Pinpoint the cell where the given text exists, returning its [X, Y] midpoint coordinate. 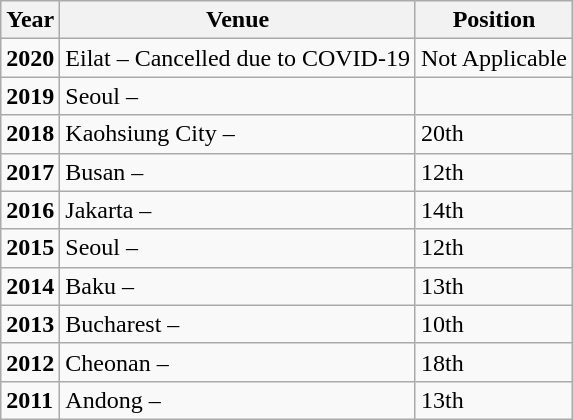
Year [30, 20]
Position [494, 20]
2014 [30, 286]
2019 [30, 96]
18th [494, 362]
Eilat – Cancelled due to COVID-19 [238, 58]
Not Applicable [494, 58]
Cheonan – [238, 362]
2015 [30, 248]
Kaohsiung City – [238, 134]
2011 [30, 400]
2017 [30, 172]
2020 [30, 58]
2018 [30, 134]
Busan – [238, 172]
Andong – [238, 400]
2013 [30, 324]
Bucharest – [238, 324]
20th [494, 134]
Jakarta – [238, 210]
10th [494, 324]
Venue [238, 20]
2016 [30, 210]
Baku – [238, 286]
14th [494, 210]
2012 [30, 362]
